Find where the given text appears and provide that cell's center as [X, Y] coordinate. 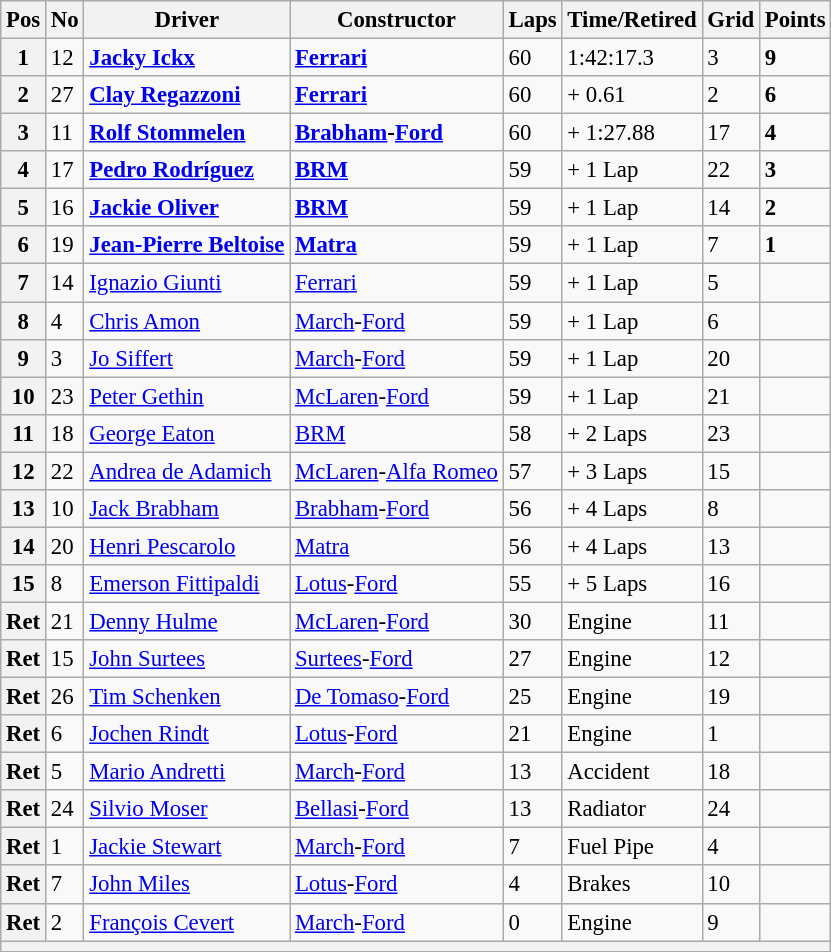
No [65, 20]
+ 0.61 [632, 95]
Pos [24, 20]
Brakes [632, 885]
John Surtees [187, 659]
Fuel Pipe [632, 847]
Accident [632, 772]
Denny Hulme [187, 621]
+ 3 Laps [632, 471]
Andrea de Adamich [187, 471]
Bellasi-Ford [397, 809]
Laps [532, 20]
+ 2 Laps [632, 433]
Emerson Fittipaldi [187, 584]
30 [532, 621]
Grid [730, 20]
Silvio Moser [187, 809]
26 [65, 697]
Tim Schenken [187, 697]
58 [532, 433]
Peter Gethin [187, 396]
+ 1:27.88 [632, 133]
McLaren-Alfa Romeo [397, 471]
Constructor [397, 20]
57 [532, 471]
Jo Siffert [187, 358]
George Eaton [187, 433]
+ 5 Laps [632, 584]
Henri Pescarolo [187, 546]
John Miles [187, 885]
Chris Amon [187, 321]
Pedro Rodríguez [187, 170]
François Cevert [187, 922]
Ignazio Giunti [187, 283]
Time/Retired [632, 20]
Points [796, 20]
Jochen Rindt [187, 734]
De Tomaso-Ford [397, 697]
Jean-Pierre Beltoise [187, 245]
1:42:17.3 [632, 58]
55 [532, 584]
Jackie Stewart [187, 847]
Jack Brabham [187, 509]
Rolf Stommelen [187, 133]
Jacky Ickx [187, 58]
Surtees-Ford [397, 659]
Jackie Oliver [187, 208]
Mario Andretti [187, 772]
Driver [187, 20]
25 [532, 697]
Radiator [632, 809]
0 [532, 922]
Clay Regazzoni [187, 95]
